Pinpoint the cell where the given text exists, returning its [X, Y] midpoint coordinate. 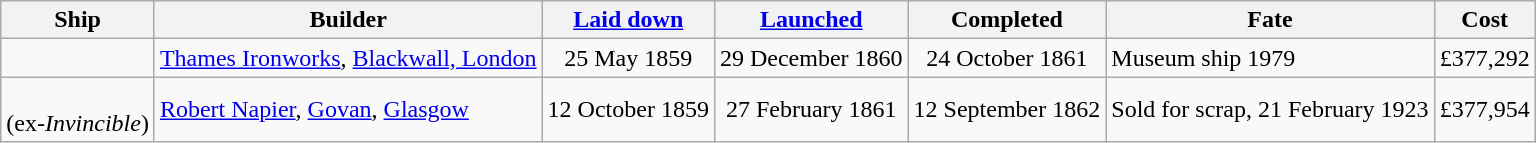
Completed [1007, 20]
25 May 1859 [628, 58]
Launched [811, 20]
Robert Napier, Govan, Glasgow [348, 110]
24 October 1861 [1007, 58]
27 February 1861 [811, 110]
(ex-Invincible) [78, 110]
Fate [1270, 20]
Ship [78, 20]
12 October 1859 [628, 110]
12 September 1862 [1007, 110]
Sold for scrap, 21 February 1923 [1270, 110]
Cost [1484, 20]
Museum ship 1979 [1270, 58]
29 December 1860 [811, 58]
£377,292 [1484, 58]
£377,954 [1484, 110]
Thames Ironworks, Blackwall, London [348, 58]
Builder [348, 20]
Laid down [628, 20]
